Detect which cell encompasses the target text, then output its [x, y] center coordinate. 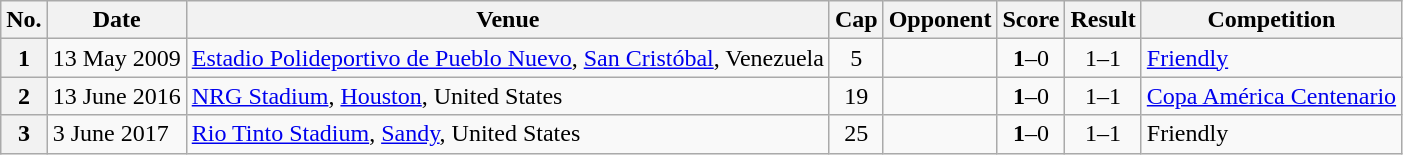
13 June 2016 [116, 96]
Estadio Polideportivo de Pueblo Nuevo, San Cristóbal, Venezuela [508, 58]
Date [116, 20]
NRG Stadium, Houston, United States [508, 96]
13 May 2009 [116, 58]
Competition [1271, 20]
Result [1103, 20]
Copa América Centenario [1271, 96]
No. [24, 20]
25 [856, 134]
Opponent [940, 20]
Rio Tinto Stadium, Sandy, United States [508, 134]
5 [856, 58]
2 [24, 96]
Cap [856, 20]
Venue [508, 20]
3 [24, 134]
3 June 2017 [116, 134]
Score [1031, 20]
19 [856, 96]
1 [24, 58]
